Return the (X, Y) coordinate for the center point of the cell that contains the specified text.  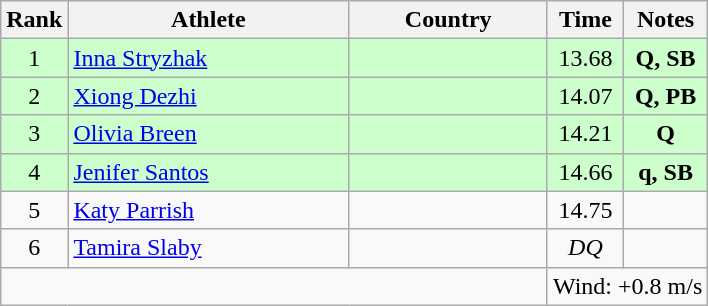
Katy Parrish (208, 210)
Wind: +0.8 m/s (627, 286)
DQ (585, 248)
6 (34, 248)
Xiong Dezhi (208, 96)
Q, PB (665, 96)
Athlete (208, 20)
14.07 (585, 96)
Time (585, 20)
14.21 (585, 134)
Notes (665, 20)
2 (34, 96)
Olivia Breen (208, 134)
Q, SB (665, 58)
1 (34, 58)
13.68 (585, 58)
Tamira Slaby (208, 248)
Country (448, 20)
3 (34, 134)
Rank (34, 20)
q, SB (665, 172)
14.75 (585, 210)
14.66 (585, 172)
4 (34, 172)
Inna Stryzhak (208, 58)
Q (665, 134)
Jenifer Santos (208, 172)
5 (34, 210)
